Search for the cell housing the specified text and yield its (X, Y) center coordinate. 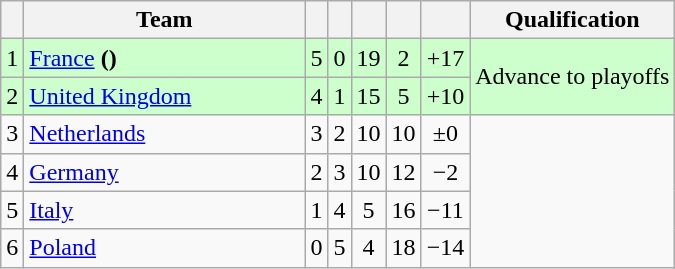
France () (164, 58)
Netherlands (164, 134)
Advance to playoffs (572, 77)
−2 (446, 172)
15 (368, 96)
±0 (446, 134)
Poland (164, 248)
Team (164, 20)
18 (404, 248)
19 (368, 58)
−14 (446, 248)
6 (12, 248)
United Kingdom (164, 96)
Germany (164, 172)
Qualification (572, 20)
+17 (446, 58)
12 (404, 172)
−11 (446, 210)
+10 (446, 96)
Italy (164, 210)
16 (404, 210)
